Capture the cell that displays the provided text and extract its [x, y] central coordinate. 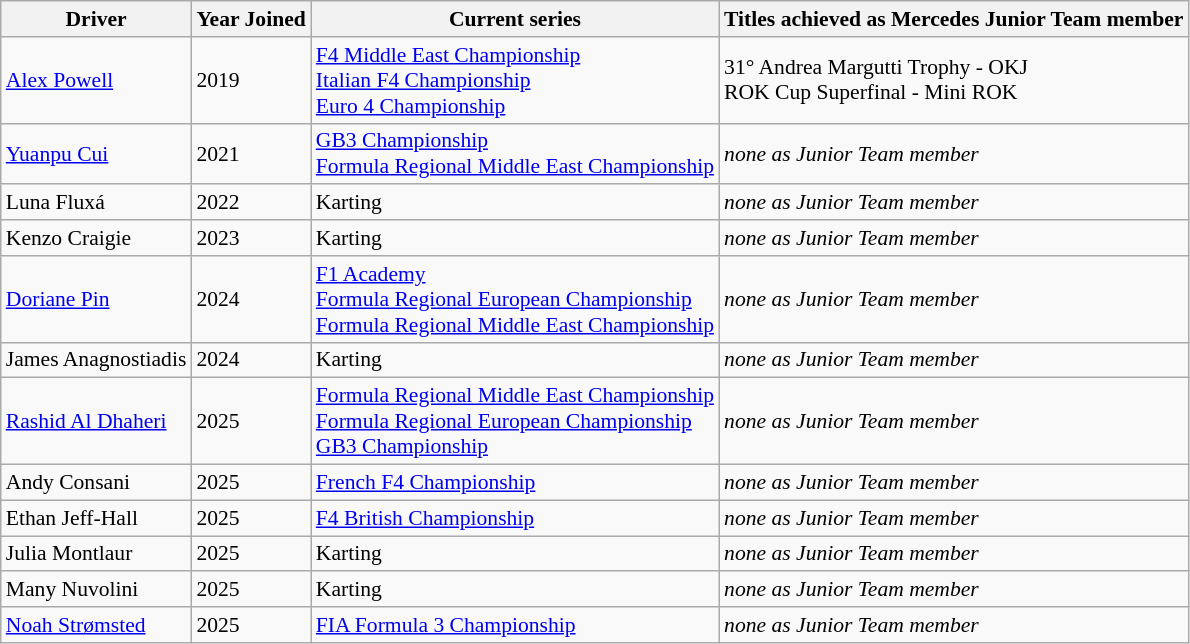
Julia Montlaur [96, 554]
Ethan Jeff-Hall [96, 518]
Titles achieved as Mercedes Junior Team member [954, 19]
Alex Powell [96, 80]
2022 [250, 203]
Rashid Al Dhaheri [96, 422]
Current series [515, 19]
F1 AcademyFormula Regional European ChampionshipFormula Regional Middle East Championship [515, 300]
Doriane Pin [96, 300]
2023 [250, 238]
2021 [250, 154]
Kenzo Craigie [96, 238]
Driver [96, 19]
Noah Strømsted [96, 625]
Formula Regional Middle East ChampionshipFormula Regional European ChampionshipGB3 Championship [515, 422]
James Anagnostiadis [96, 360]
Year Joined [250, 19]
Luna Fluxá [96, 203]
2019 [250, 80]
GB3 ChampionshipFormula Regional Middle East Championship [515, 154]
Many Nuvolini [96, 590]
F4 British Championship [515, 518]
31° Andrea Margutti Trophy - OKJROK Cup Superfinal - Mini ROK [954, 80]
Yuanpu Cui [96, 154]
FIA Formula 3 Championship [515, 625]
French F4 Championship [515, 483]
Andy Consani [96, 483]
F4 Middle East ChampionshipItalian F4 ChampionshipEuro 4 Championship [515, 80]
